Determine the [X, Y] coordinate at the center of the cell enclosing the given text.  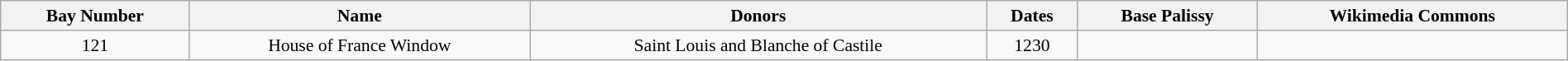
House of France Window [360, 45]
Bay Number [95, 16]
Dates [1032, 16]
121 [95, 45]
Base Palissy [1168, 16]
1230 [1032, 45]
Donors [758, 16]
Wikimedia Commons [1413, 16]
Saint Louis and Blanche of Castile [758, 45]
Name [360, 16]
